For the text-containing cell, return its midpoint in [x, y] coordinate format. 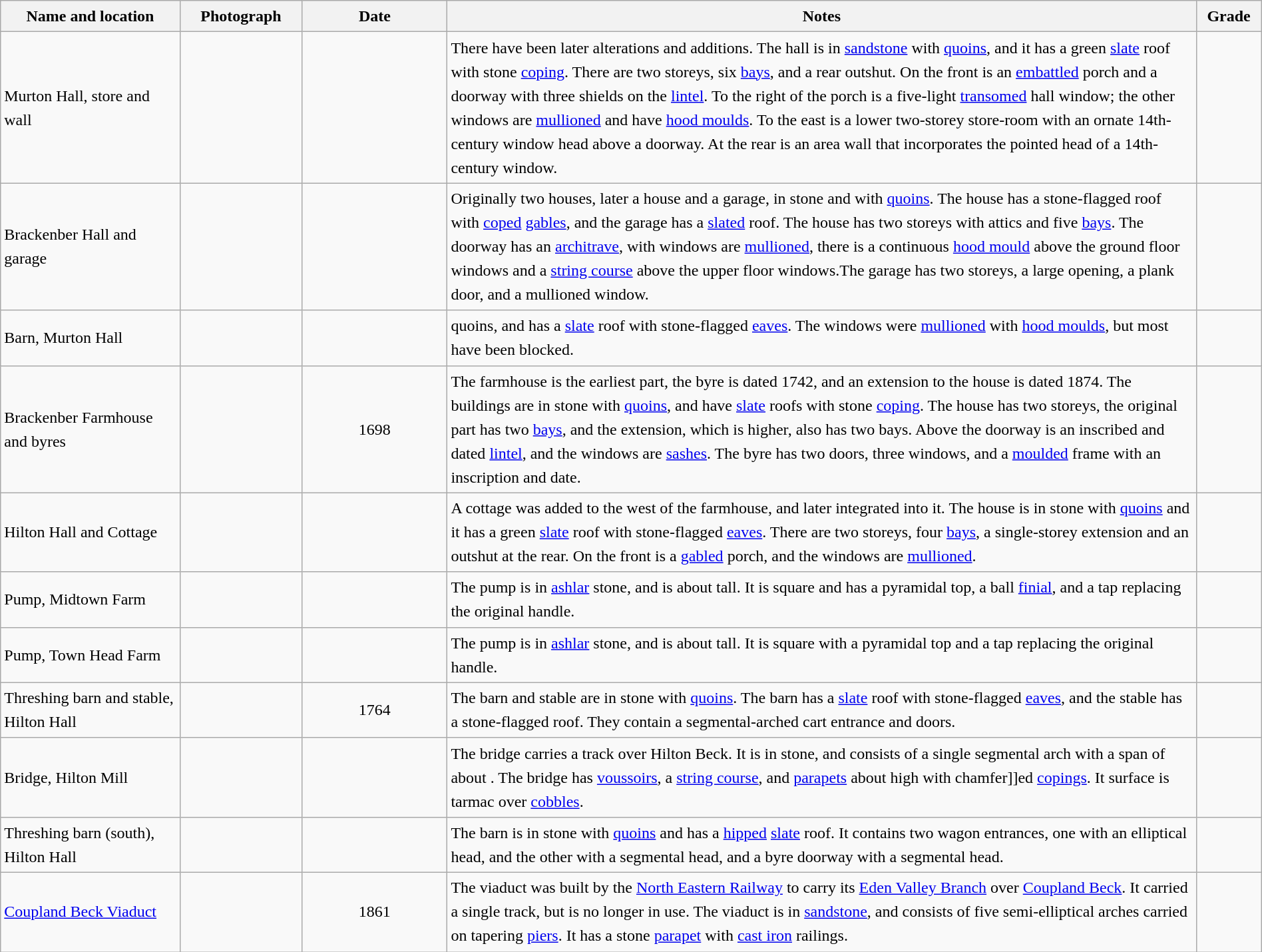
Photograph [241, 16]
Threshing barn (south), Hilton Hall [91, 844]
1764 [375, 710]
Name and location [91, 16]
Date [375, 16]
Grade [1229, 16]
Barn, Murton Hall [91, 338]
The pump is in ashlar stone, and is about tall. It is square with a pyramidal top and a tap replacing the original handle. [821, 655]
Coupland Beck Viaduct [91, 912]
Hilton Hall and Cottage [91, 533]
Bridge, Hilton Mill [91, 778]
Brackenber Farmhouse and byres [91, 429]
1861 [375, 912]
Pump, Town Head Farm [91, 655]
quoins, and has a slate roof with stone-flagged eaves. The windows were mullioned with hood moulds, but most have been blocked. [821, 338]
Notes [821, 16]
Threshing barn and stable,Hilton Hall [91, 710]
The pump is in ashlar stone, and is about tall. It is square and has a pyramidal top, a ball finial, and a tap replacing the original handle. [821, 599]
Pump, Midtown Farm [91, 599]
Brackenber Hall and garage [91, 246]
Murton Hall, store and wall [91, 108]
1698 [375, 429]
